Scan for the cell matching the given text and deliver its (x, y) coordinate at center. 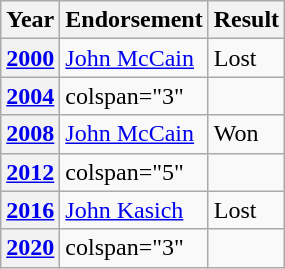
Won (246, 134)
colspan="5" (134, 172)
2000 (30, 58)
Result (246, 20)
2008 (30, 134)
2020 (30, 248)
John Kasich (134, 210)
2012 (30, 172)
Year (30, 20)
2004 (30, 96)
Endorsement (134, 20)
2016 (30, 210)
